Capture the cell that displays the provided text and extract its [x, y] central coordinate. 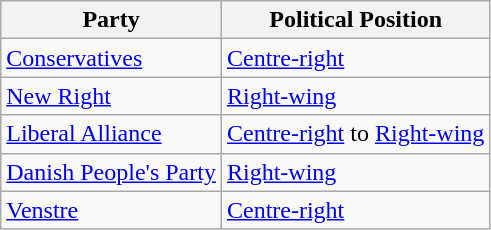
Party [112, 20]
Liberal Alliance [112, 134]
Political Position [355, 20]
Conservatives [112, 58]
Centre-right to Right-wing [355, 134]
Danish People's Party [112, 172]
New Right [112, 96]
Venstre [112, 210]
